Return (x, y) of the center of cell containing provided text 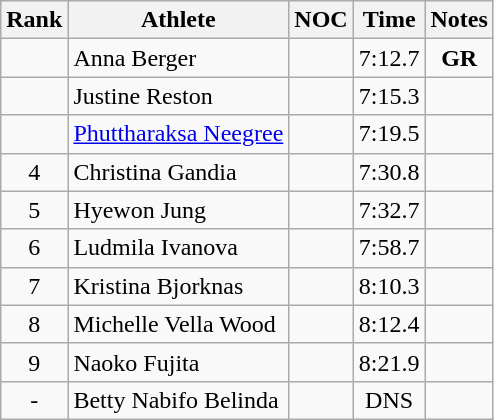
7:58.7 (389, 248)
9 (34, 362)
8:12.4 (389, 324)
- (34, 400)
DNS (389, 400)
Phuttharaksa Neegree (178, 134)
Time (389, 20)
Rank (34, 20)
8 (34, 324)
7:32.7 (389, 210)
7:30.8 (389, 172)
7:15.3 (389, 96)
GR (459, 58)
NOC (321, 20)
7 (34, 286)
Ludmila Ivanova (178, 248)
5 (34, 210)
Notes (459, 20)
Christina Gandia (178, 172)
7:19.5 (389, 134)
7:12.7 (389, 58)
Betty Nabifo Belinda (178, 400)
Michelle Vella Wood (178, 324)
Justine Reston (178, 96)
Hyewon Jung (178, 210)
Naoko Fujita (178, 362)
8:10.3 (389, 286)
Kristina Bjorknas (178, 286)
Anna Berger (178, 58)
4 (34, 172)
Athlete (178, 20)
8:21.9 (389, 362)
6 (34, 248)
